Identify which cell holds the provided text, then report its [X, Y] central coordinate. 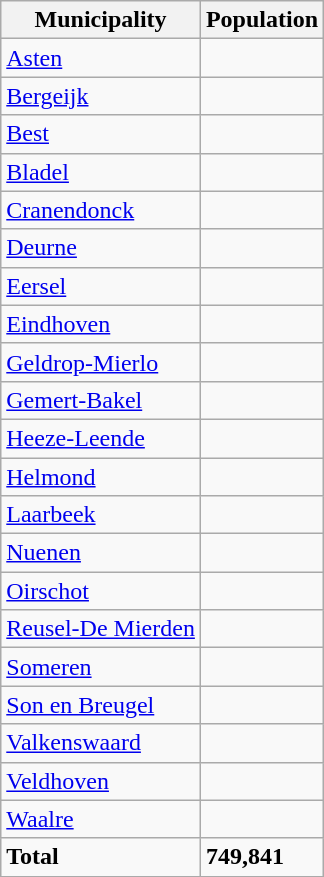
Deurne [101, 248]
Population [262, 20]
Valkenswaard [101, 743]
Bergeijk [101, 96]
Eindhoven [101, 324]
Waalre [101, 819]
Best [101, 134]
Oirschot [101, 591]
Bladel [101, 172]
Veldhoven [101, 781]
Asten [101, 58]
Total [101, 857]
Gemert-Bakel [101, 400]
Laarbeek [101, 515]
Geldrop-Mierlo [101, 362]
Eersel [101, 286]
Municipality [101, 20]
Heeze-Leende [101, 438]
Nuenen [101, 553]
Helmond [101, 477]
Cranendonck [101, 210]
Reusel-De Mierden [101, 629]
749,841 [262, 857]
Son en Breugel [101, 705]
Someren [101, 667]
